Output the (X, Y) coordinate of the center of the cell containing the given text.  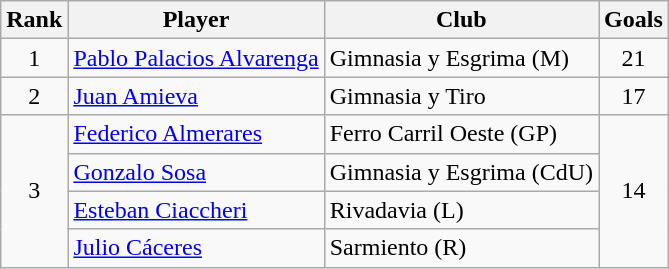
Rivadavia (L) (461, 210)
Pablo Palacios Alvarenga (196, 58)
2 (34, 96)
Julio Cáceres (196, 248)
Sarmiento (R) (461, 248)
Gimnasia y Esgrima (M) (461, 58)
Gimnasia y Tiro (461, 96)
Gonzalo Sosa (196, 172)
Goals (634, 20)
Gimnasia y Esgrima (CdU) (461, 172)
Esteban Ciaccheri (196, 210)
21 (634, 58)
14 (634, 191)
17 (634, 96)
Ferro Carril Oeste (GP) (461, 134)
Juan Amieva (196, 96)
Player (196, 20)
Rank (34, 20)
3 (34, 191)
Club (461, 20)
1 (34, 58)
Federico Almerares (196, 134)
